Output the (X, Y) coordinate of the center of the cell containing the given text.  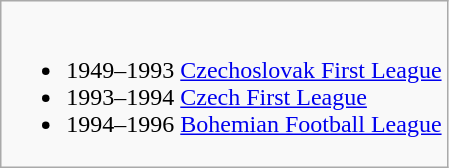
1949–1993 Czechoslovak First League1993–1994 Czech First League1994–1996 Bohemian Football League (224, 84)
